Find where the given text appears and provide that cell's center as [x, y] coordinate. 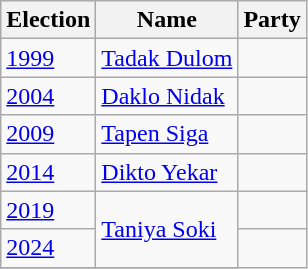
2024 [48, 248]
2014 [48, 172]
Party [272, 20]
Tadak Dulom [167, 58]
Election [48, 20]
Taniya Soki [167, 229]
Name [167, 20]
1999 [48, 58]
2009 [48, 134]
2019 [48, 210]
Daklo Nidak [167, 96]
2004 [48, 96]
Tapen Siga [167, 134]
Dikto Yekar [167, 172]
